Find where the given text appears and provide that cell's center as [X, Y] coordinate. 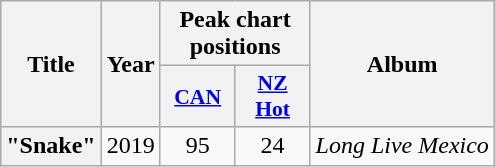
Year [130, 64]
Title [51, 64]
95 [198, 146]
"Snake" [51, 146]
CAN [198, 96]
2019 [130, 146]
Peak chart positions [235, 34]
Album [402, 64]
NZHot [272, 96]
24 [272, 146]
Long Live Mexico [402, 146]
